Determine the (x, y) coordinate at the center of the cell enclosing the given text.  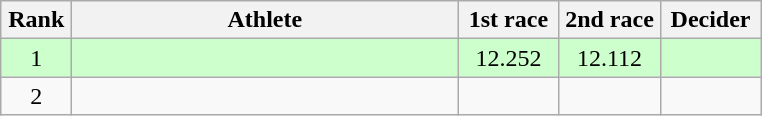
1 (36, 58)
Rank (36, 20)
Decider (710, 20)
12.252 (508, 58)
12.112 (610, 58)
2nd race (610, 20)
Athlete (265, 20)
2 (36, 96)
1st race (508, 20)
